For the text-containing cell, return its midpoint in [x, y] coordinate format. 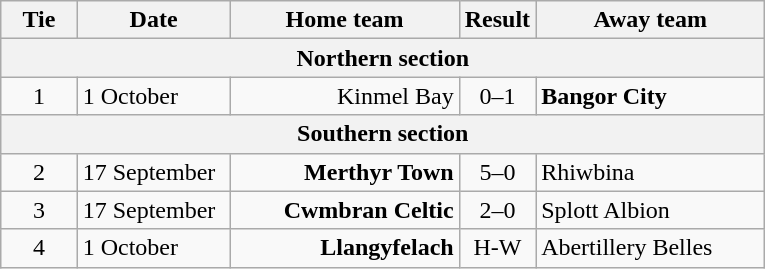
0–1 [497, 96]
Abertillery Belles [650, 248]
Llangyfelach [344, 248]
Cwmbran Celtic [344, 210]
Date [154, 20]
2–0 [497, 210]
Tie [39, 20]
3 [39, 210]
Home team [344, 20]
Northern section [383, 58]
H-W [497, 248]
1 [39, 96]
Merthyr Town [344, 172]
2 [39, 172]
Kinmel Bay [344, 96]
4 [39, 248]
Result [497, 20]
Rhiwbina [650, 172]
5–0 [497, 172]
Southern section [383, 134]
Away team [650, 20]
Splott Albion [650, 210]
Bangor City [650, 96]
